Find where the given text appears and provide that cell's center as (x, y) coordinate. 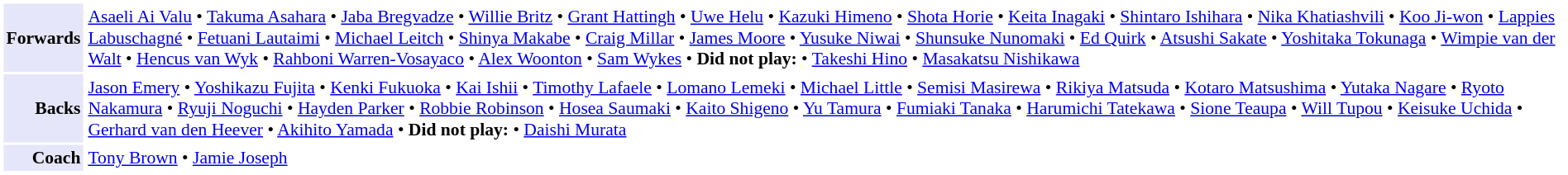
Forwards (43, 37)
Tony Brown • Jamie Joseph (825, 158)
Coach (43, 158)
Backs (43, 108)
